Return (X, Y) of the center of cell containing provided text 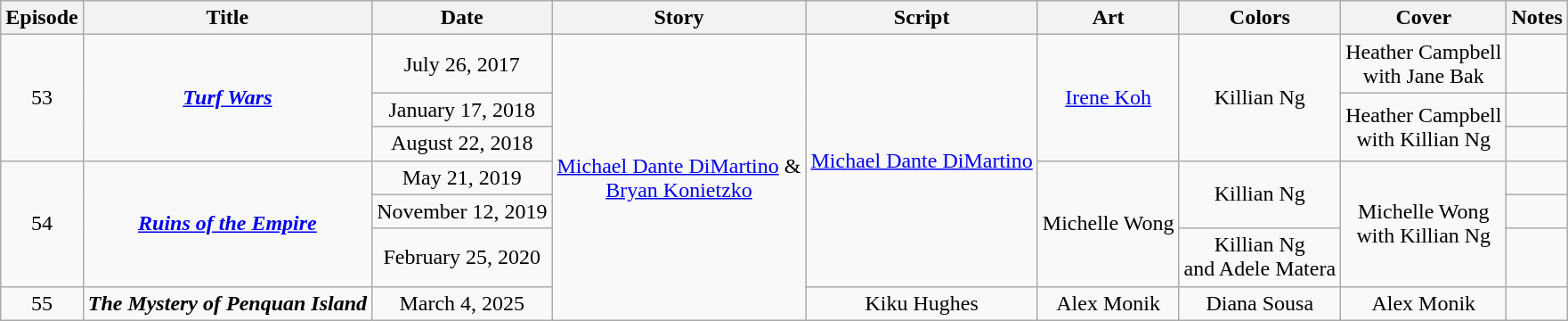
Story (678, 18)
Turf Wars (227, 98)
Date (462, 18)
Notes (1537, 18)
Michelle Wong (1108, 223)
54 (42, 223)
February 25, 2020 (462, 257)
January 17, 2018 (462, 110)
Michelle Wongwith Killian Ng (1424, 223)
July 26, 2017 (462, 64)
March 4, 2025 (462, 303)
Irene Koh (1108, 98)
Michael Dante DiMartino (922, 160)
November 12, 2019 (462, 211)
May 21, 2019 (462, 177)
August 22, 2018 (462, 144)
Michael Dante DiMartino &Bryan Konietzko (678, 177)
Heather Campbellwith Killian Ng (1424, 127)
Title (227, 18)
Cover (1424, 18)
Ruins of the Empire (227, 223)
Kiku Hughes (922, 303)
The Mystery of Penquan Island (227, 303)
53 (42, 98)
Colors (1260, 18)
Diana Sousa (1260, 303)
55 (42, 303)
Episode (42, 18)
Killian Ngand Adele Matera (1260, 257)
Heather Campbellwith Jane Bak (1424, 64)
Art (1108, 18)
Script (922, 18)
